Output the (X, Y) coordinate of the center of the cell containing the given text.  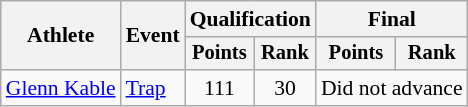
30 (285, 88)
111 (220, 88)
Glenn Kable (61, 88)
Did not advance (392, 88)
Trap (153, 88)
Qualification (250, 19)
Athlete (61, 36)
Final (392, 19)
Event (153, 36)
